Determine the (X, Y) coordinate at the center of the cell enclosing the given text.  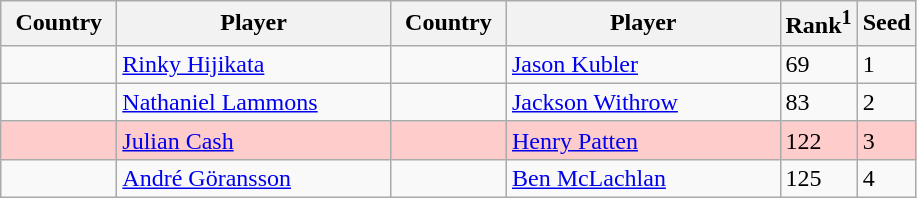
3 (886, 140)
1 (886, 64)
Seed (886, 24)
Julian Cash (254, 140)
Rinky Hijikata (254, 64)
Nathaniel Lammons (254, 102)
Rank1 (818, 24)
Henry Patten (643, 140)
122 (818, 140)
Jason Kubler (643, 64)
André Göransson (254, 178)
Ben McLachlan (643, 178)
69 (818, 64)
125 (818, 178)
83 (818, 102)
4 (886, 178)
2 (886, 102)
Jackson Withrow (643, 102)
